Capture the cell that displays the provided text and extract its [x, y] central coordinate. 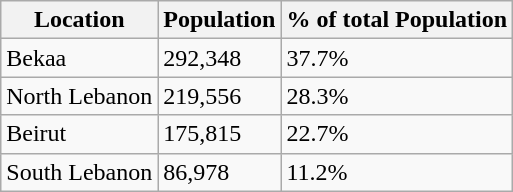
Population [220, 20]
37.7% [397, 58]
175,815 [220, 134]
11.2% [397, 172]
% of total Population [397, 20]
28.3% [397, 96]
Location [80, 20]
219,556 [220, 96]
Beirut [80, 134]
North Lebanon [80, 96]
South Lebanon [80, 172]
86,978 [220, 172]
292,348 [220, 58]
Bekaa [80, 58]
22.7% [397, 134]
